Search for the cell housing the specified text and yield its [X, Y] center coordinate. 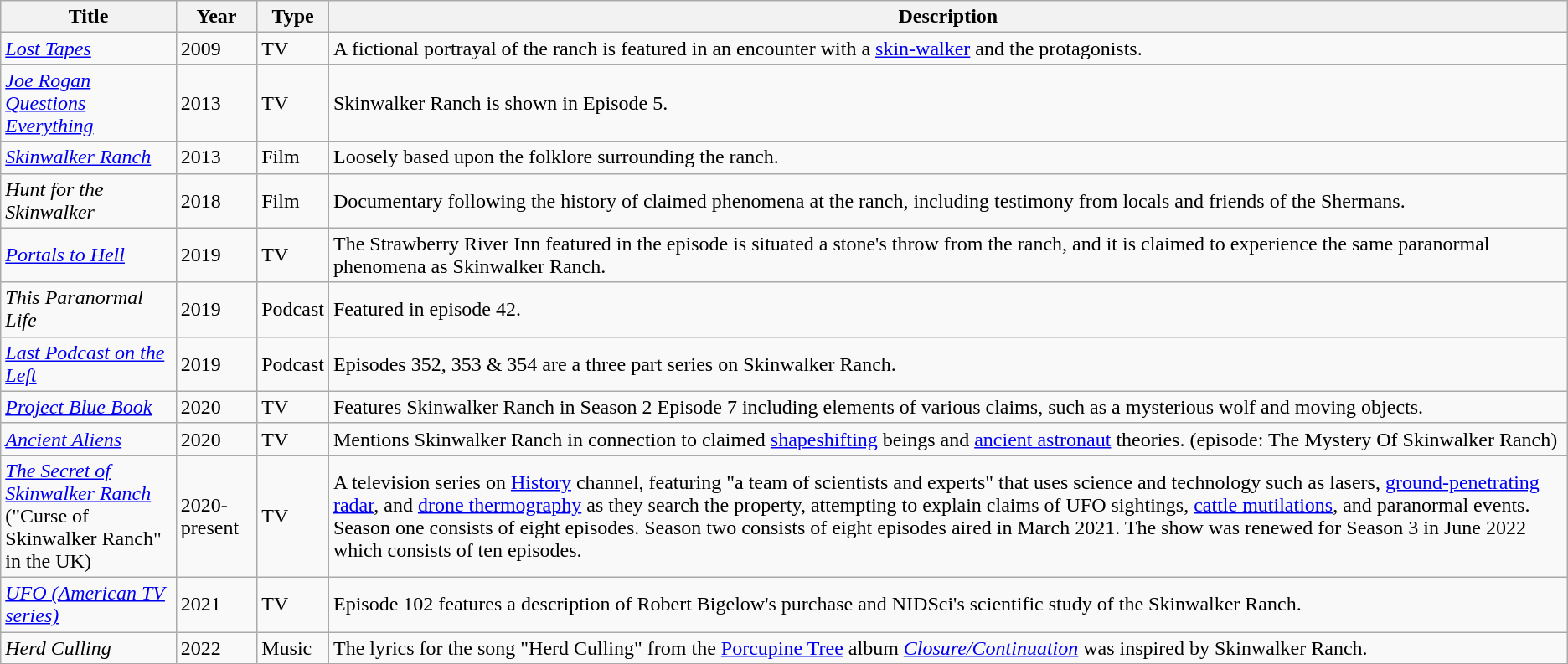
A fictional portrayal of the ranch is featured in an encounter with a skin-walker and the protagonists. [948, 49]
The Secret of Skinwalker Ranch("Curse of Skinwalker Ranch" in the UK) [89, 516]
Joe Rogan Questions Everything [89, 103]
Episode 102 features a description of Robert Bigelow's purchase and NIDSci's scientific study of the Skinwalker Ranch. [948, 605]
Mentions Skinwalker Ranch in connection to claimed shapeshifting beings and ancient astronaut theories. (episode: The Mystery Of Skinwalker Ranch) [948, 439]
2020-present [216, 516]
2009 [216, 49]
The lyrics for the song "Herd Culling" from the Porcupine Tree album Closure/Continuation was inspired by Skinwalker Ranch. [948, 647]
Last Podcast on the Left [89, 363]
Hunt for the Skinwalker [89, 201]
UFO (American TV series) [89, 605]
Herd Culling [89, 647]
Description [948, 17]
This Paranormal Life [89, 310]
Features Skinwalker Ranch in Season 2 Episode 7 including elements of various claims, such as a mysterious wolf and moving objects. [948, 407]
Documentary following the history of claimed phenomena at the ranch, including testimony from locals and friends of the Shermans. [948, 201]
Skinwalker Ranch [89, 157]
Featured in episode 42. [948, 310]
Lost Tapes [89, 49]
Ancient Aliens [89, 439]
Music [293, 647]
Type [293, 17]
2018 [216, 201]
Episodes 352, 353 & 354 are a three part series on Skinwalker Ranch. [948, 363]
Year [216, 17]
Portals to Hell [89, 255]
Skinwalker Ranch is shown in Episode 5. [948, 103]
Project Blue Book [89, 407]
2021 [216, 605]
Loosely based upon the folklore surrounding the ranch. [948, 157]
Title [89, 17]
2022 [216, 647]
